From the cell containing the given text, extract its center point as (x, y) coordinate. 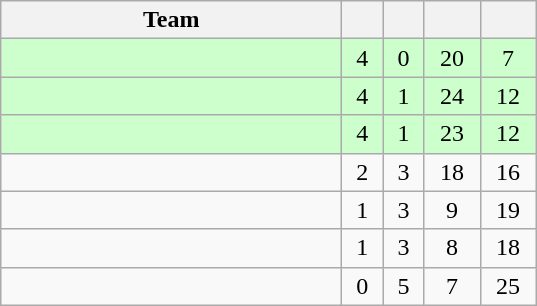
2 (362, 172)
25 (508, 286)
23 (452, 134)
9 (452, 210)
Team (172, 20)
24 (452, 96)
8 (452, 248)
5 (404, 286)
20 (452, 58)
19 (508, 210)
16 (508, 172)
